Find where the given text appears and provide that cell's center as [x, y] coordinate. 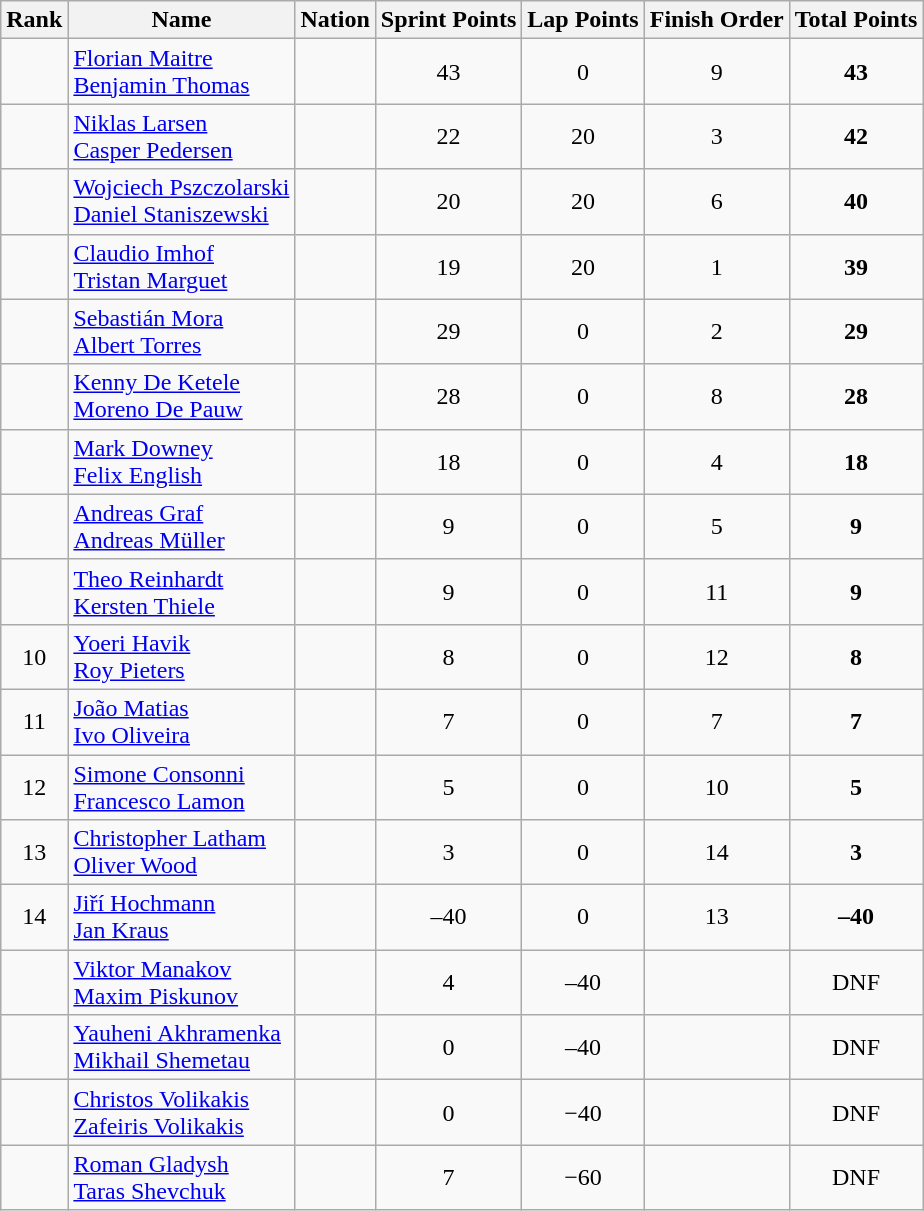
22 [448, 136]
João MatiasIvo Oliveira [182, 722]
Mark DowneyFelix English [182, 462]
−60 [583, 1178]
Lap Points [583, 20]
Finish Order [716, 20]
Christopher LathamOliver Wood [182, 852]
Claudio ImhofTristan Marguet [182, 266]
Andreas GrafAndreas Müller [182, 526]
39 [856, 266]
Yauheni AkhramenkaMikhail Shemetau [182, 1048]
19 [448, 266]
Jiří HochmannJan Kraus [182, 918]
42 [856, 136]
Wojciech PszczolarskiDaniel Staniszewski [182, 202]
Viktor ManakovMaxim Piskunov [182, 982]
Theo ReinhardtKersten Thiele [182, 592]
Christos VolikakisZafeiris Volikakis [182, 1112]
Kenny De KeteleMoreno De Pauw [182, 396]
6 [716, 202]
1 [716, 266]
Simone ConsonniFrancesco Lamon [182, 786]
Roman GladyshTaras Shevchuk [182, 1178]
40 [856, 202]
Total Points [856, 20]
2 [716, 332]
Rank [34, 20]
Name [182, 20]
−40 [583, 1112]
Sprint Points [448, 20]
Florian MaitreBenjamin Thomas [182, 72]
Yoeri HavikRoy Pieters [182, 656]
Niklas LarsenCasper Pedersen [182, 136]
Sebastián MoraAlbert Torres [182, 332]
Nation [335, 20]
